Pinpoint the cell where the given text exists, returning its [x, y] midpoint coordinate. 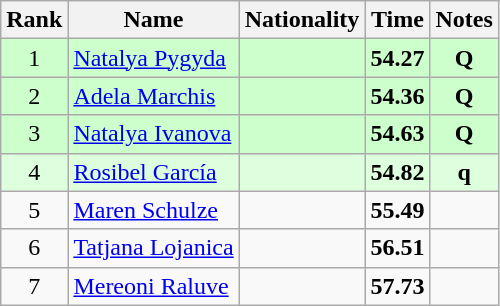
6 [34, 248]
Tatjana Lojanica [154, 248]
q [464, 172]
Adela Marchis [154, 96]
54.82 [398, 172]
Natalya Ivanova [154, 134]
5 [34, 210]
4 [34, 172]
1 [34, 58]
54.63 [398, 134]
Nationality [302, 20]
Notes [464, 20]
Maren Schulze [154, 210]
7 [34, 286]
Time [398, 20]
Natalya Pygyda [154, 58]
56.51 [398, 248]
55.49 [398, 210]
3 [34, 134]
57.73 [398, 286]
54.27 [398, 58]
2 [34, 96]
54.36 [398, 96]
Name [154, 20]
Mereoni Raluve [154, 286]
Rosibel García [154, 172]
Rank [34, 20]
